Locate the cell with the specified text and output its (x, y) center coordinate. 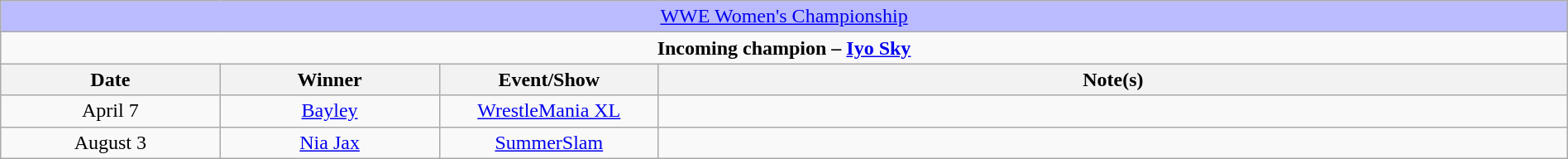
Note(s) (1113, 79)
WrestleMania XL (549, 111)
Date (111, 79)
SummerSlam (549, 142)
April 7 (111, 111)
Incoming champion – Iyo Sky (784, 48)
Winner (329, 79)
August 3 (111, 142)
Nia Jax (329, 142)
Bayley (329, 111)
WWE Women's Championship (784, 17)
Event/Show (549, 79)
